Output the [X, Y] coordinate of the center of the cell containing the given text.  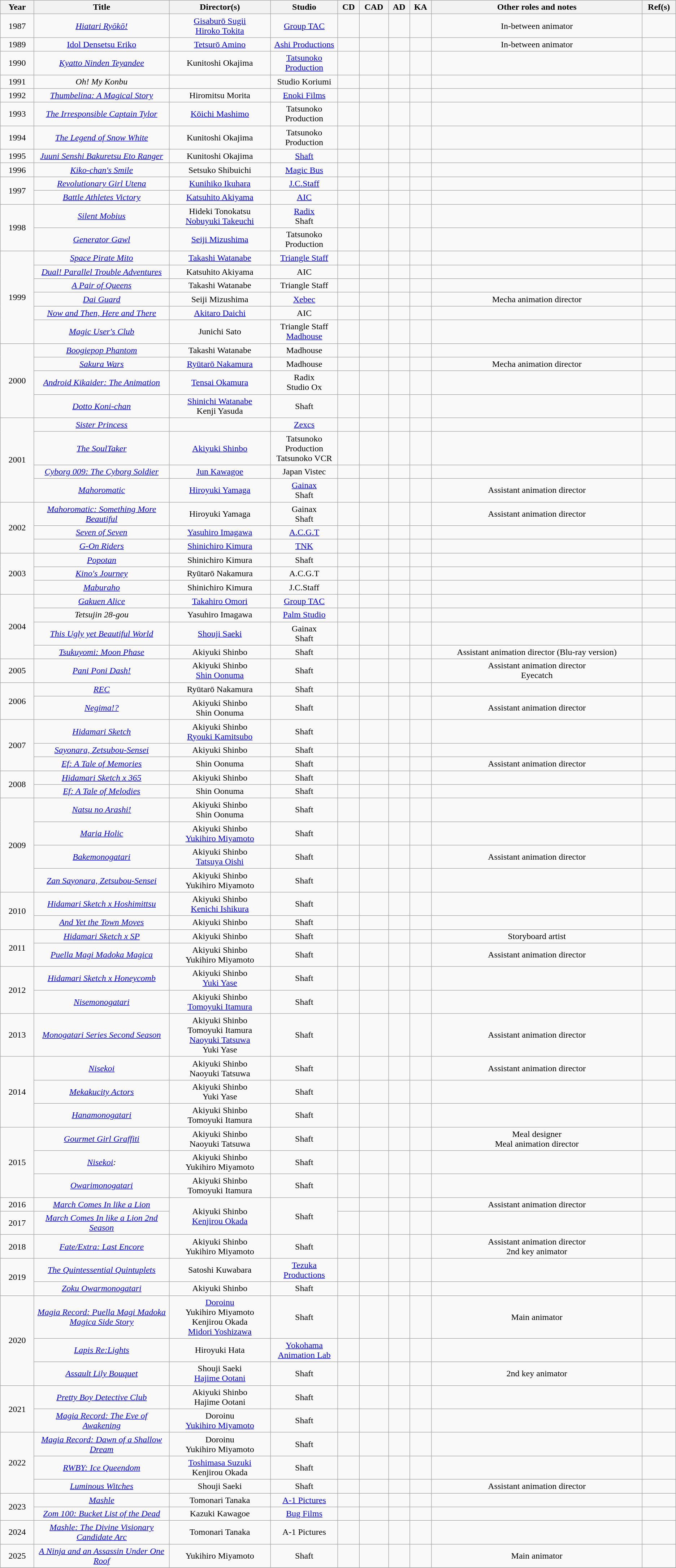
Hidamari Sketch [101, 731]
2017 [17, 1223]
Boogiepop Phantom [101, 350]
Dotto Koni-chan [101, 406]
Pretty Boy Detective Club [101, 1397]
Maria Holic [101, 833]
1998 [17, 228]
Zexcs [304, 425]
Nisemonogatari [101, 1002]
Dai Guard [101, 299]
G-On Riders [101, 546]
Magia Record: The Eve of Awakening [101, 1420]
Akiyuki ShinboRyouki Kamitsubo [220, 731]
Mashle: The Divine Visionary Candidate Arc [101, 1532]
The Quintessential Quintuplets [101, 1270]
Seven of Seven [101, 533]
Shouji SaekiHajime Ootani [220, 1373]
Mekakucity Actors [101, 1092]
TNK [304, 546]
Zom 100: Bucket List of the Dead [101, 1514]
Other roles and notes [537, 7]
2000 [17, 381]
Studio [304, 7]
And Yet the Town Moves [101, 922]
Ef: A Tale of Melodies [101, 791]
Zoku Owarmonogatari [101, 1289]
Meal designerMeal animation director [537, 1139]
RadixShaft [304, 216]
Assistant animation director2nd key animator [537, 1246]
Revolutionary Girl Utena [101, 183]
Yokohama Animation Lab [304, 1350]
2020 [17, 1340]
2014 [17, 1092]
Assistant animation directorEyecatch [537, 671]
2004 [17, 627]
DoroinuYukihiro MiyamotoKenjirou OkadaMidori Yoshizawa [220, 1317]
Idol Densetsu Eriko [101, 44]
Hiromitsu Morita [220, 95]
Dual! Parallel Trouble Adventures [101, 272]
Director(s) [220, 7]
Pani Poni Dash! [101, 671]
Akiyuki ShinboKenjirou Okada [220, 1216]
Yukihiro Miyamoto [220, 1556]
Studio Koriumi [304, 82]
2024 [17, 1532]
Kino's Journey [101, 574]
Hidamari Sketch x SP [101, 936]
Shinichi WatanabeKenji Yasuda [220, 406]
Satoshi Kuwabara [220, 1270]
2010 [17, 911]
2002 [17, 527]
Gakuen Alice [101, 601]
2019 [17, 1277]
2015 [17, 1163]
2009 [17, 845]
Hidamari Sketch x 365 [101, 777]
Nisekoi [101, 1068]
1987 [17, 26]
2007 [17, 745]
Hideki TonokatsuNobuyuki Takeuchi [220, 216]
Android Kikaider: The Animation [101, 383]
Sister Princess [101, 425]
Mahoromatic: Something More Beautiful [101, 513]
Space Pirate Mito [101, 258]
Jun Kawagoe [220, 472]
March Comes In like a Lion [101, 1204]
Oh! My Konbu [101, 82]
CAD [374, 7]
Ashi Productions [304, 44]
1991 [17, 82]
Negima!? [101, 708]
Nisekoi: [101, 1163]
Akiyuki ShinboKenichi Ishikura [220, 904]
2023 [17, 1507]
Kunihiko Ikuhara [220, 183]
1990 [17, 63]
Gourmet Girl Graffiti [101, 1139]
A Pair of Queens [101, 286]
Bug Films [304, 1514]
Now and Then, Here and There [101, 313]
Tsukuyomi: Moon Phase [101, 652]
Cyborg 009: The Cyborg Soldier [101, 472]
Toshimasa SuzukiKenjirou Okada [220, 1467]
1989 [17, 44]
CD [349, 7]
Setsuko Shibuichi [220, 170]
Kazuki Kawagoe [220, 1514]
Silent Mobius [101, 216]
Xebec [304, 299]
Tetsujin 28-gou [101, 615]
Title [101, 7]
Sayonara, Zetsubou-Sensei [101, 750]
Bakemonogatari [101, 857]
Palm Studio [304, 615]
Year [17, 7]
The Legend of Snow White [101, 137]
KA [421, 7]
2005 [17, 671]
RWBY: Ice Queendom [101, 1467]
Tatsunoko ProductionTatsunoko VCR [304, 448]
Natsu no Arashi! [101, 810]
2nd key animator [537, 1373]
Kōichi Mashimo [220, 114]
1994 [17, 137]
Gisaburō SugiiHiroko Tokita [220, 26]
Magic Bus [304, 170]
Lapis Re:Lights [101, 1350]
Tensai Okamura [220, 383]
Magia Record: Dawn of a Shallow Dream [101, 1444]
RadixStudio Ox [304, 383]
Takahiro Omori [220, 601]
1996 [17, 170]
Akitaro Daichi [220, 313]
Thumbelina: A Magical Story [101, 95]
Enoki Films [304, 95]
Owarimonogatari [101, 1186]
1999 [17, 297]
The Irresponsible Captain Tylor [101, 114]
AD [399, 7]
Hidamari Sketch x Honeycomb [101, 978]
1995 [17, 156]
2011 [17, 948]
Generator Gawl [101, 240]
Kiko-chan's Smile [101, 170]
Triangle StaffMadhouse [304, 331]
Mashle [101, 1500]
Magia Record: Puella Magi Madoka Magica Side Story [101, 1317]
2021 [17, 1409]
1997 [17, 190]
Hanamonogatari [101, 1115]
Popotan [101, 560]
Tetsurō Amino [220, 44]
Storyboard artist [537, 936]
1993 [17, 114]
2013 [17, 1035]
2001 [17, 460]
Junichi Sato [220, 331]
Hidamari Sketch x Hoshimittsu [101, 904]
Sakura Wars [101, 364]
2012 [17, 990]
2018 [17, 1246]
Puella Magi Madoka Magica [101, 955]
Ef: A Tale of Memories [101, 764]
Hiroyuki Hata [220, 1350]
A Ninja and an Assassin Under One Roof [101, 1556]
This Ugly yet Beautiful World [101, 633]
Akiyuki ShinboHajime Ootani [220, 1397]
Assault Lily Bouquet [101, 1373]
2025 [17, 1556]
Assistant animation director (Blu-ray version) [537, 652]
Hiatari Ryōkō! [101, 26]
2008 [17, 784]
March Comes In like a Lion 2nd Season [101, 1223]
Maburaho [101, 587]
Juuni Senshi Bakuretsu Eto Ranger [101, 156]
Akiyuki ShinboTomoyuki ItamuraNaoyuki TatsuwaYuki Yase [220, 1035]
Mahoromatic [101, 490]
Tezuka Productions [304, 1270]
Luminous Witches [101, 1486]
Monogatari Series Second Season [101, 1035]
2003 [17, 574]
Akiyuki ShinboTatsuya Oishi [220, 857]
Magic User's Club [101, 331]
2016 [17, 1204]
Kyatto Ninden Teyandee [101, 63]
REC [101, 689]
Japan Vistec [304, 472]
1992 [17, 95]
2006 [17, 701]
Zan Sayonara, Zetsubou-Sensei [101, 880]
Fate/Extra: Last Encore [101, 1246]
Ref(s) [659, 7]
Battle Athletes Victory [101, 197]
2022 [17, 1463]
The SoulTaker [101, 448]
